From the cell containing the given text, extract its center point as [X, Y] coordinate. 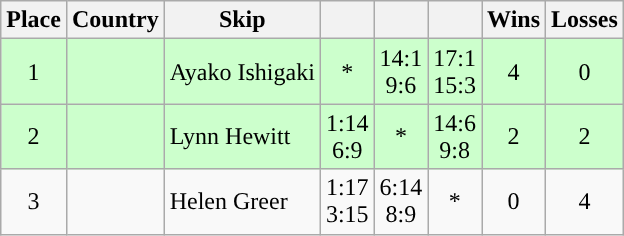
14:6 9:8 [455, 136]
Wins [514, 20]
Place [34, 20]
3 [34, 202]
Helen Greer [242, 202]
Ayako Ishigaki [242, 72]
1:14 6:9 [347, 136]
6:14 8:9 [401, 202]
Lynn Hewitt [242, 136]
Losses [585, 20]
14:1 9:6 [401, 72]
1 [34, 72]
1:173:15 [347, 202]
17:115:3 [455, 72]
Country [115, 20]
Skip [242, 20]
